Scan for the cell matching the given text and deliver its [X, Y] coordinate at center. 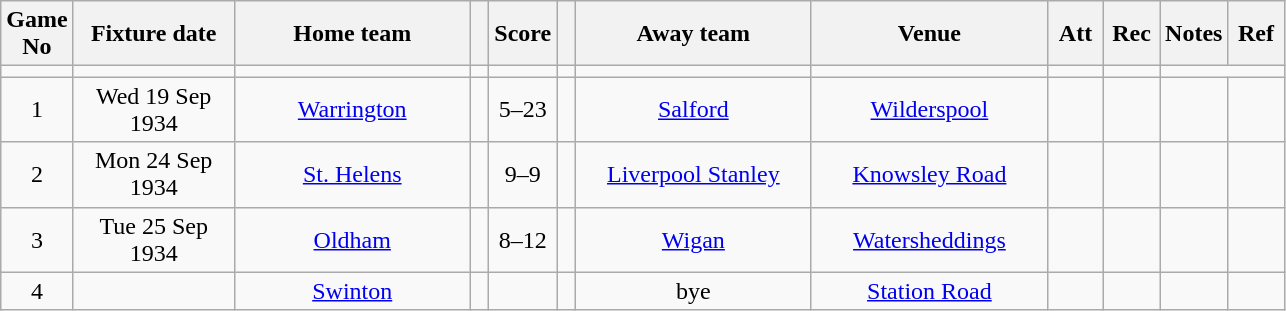
Fixture date [154, 34]
Venue [929, 34]
bye [693, 291]
Watersheddings [929, 240]
Oldham [352, 240]
Home team [352, 34]
9–9 [523, 174]
2 [37, 174]
Rec [1132, 34]
Game No [37, 34]
Salford [693, 110]
Station Road [929, 291]
4 [37, 291]
1 [37, 110]
St. Helens [352, 174]
Warrington [352, 110]
Wilderspool [929, 110]
Tue 25 Sep 1934 [154, 240]
Wigan [693, 240]
Away team [693, 34]
Mon 24 Sep 1934 [154, 174]
Att [1075, 34]
Liverpool Stanley [693, 174]
Swinton [352, 291]
Score [523, 34]
Notes [1194, 34]
Knowsley Road [929, 174]
Wed 19 Sep 1934 [154, 110]
Ref [1256, 34]
3 [37, 240]
5–23 [523, 110]
8–12 [523, 240]
